Return [X, Y] of the center of cell containing provided text 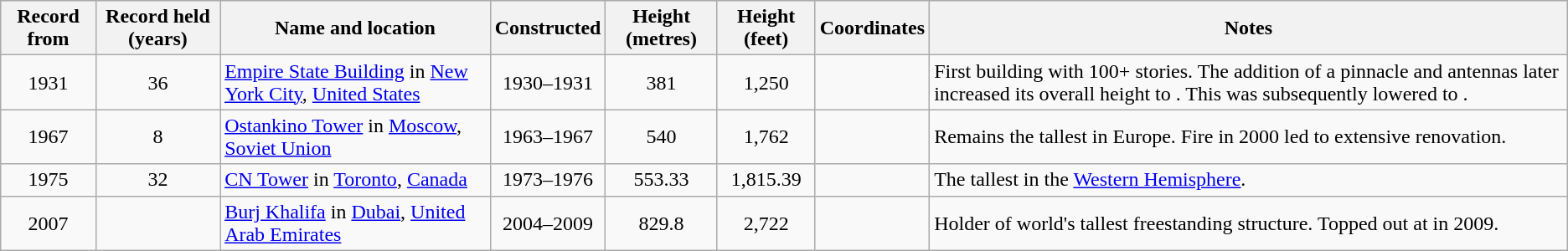
Remains the tallest in Europe. Fire in 2000 led to extensive renovation. [1249, 137]
1963–1967 [548, 137]
381 [662, 82]
1,762 [766, 137]
1973–1976 [548, 180]
First building with 100+ stories. The addition of a pinnacle and antennas later increased its overall height to . This was subsequently lowered to . [1249, 82]
The tallest in the Western Hemisphere. [1249, 180]
1,815.39 [766, 180]
32 [157, 180]
540 [662, 137]
Notes [1249, 28]
Holder of world's tallest freestanding structure. Topped out at in 2009. [1249, 223]
Height (feet) [766, 28]
2004–2009 [548, 223]
36 [157, 82]
Constructed [548, 28]
1930–1931 [548, 82]
1931 [49, 82]
Empire State Building in New York City, United States [355, 82]
829.8 [662, 223]
Height (metres) [662, 28]
Coordinates [872, 28]
CN Tower in Toronto, Canada [355, 180]
553.33 [662, 180]
2,722 [766, 223]
Burj Khalifa in Dubai, United Arab Emirates [355, 223]
1,250 [766, 82]
1967 [49, 137]
Record from [49, 28]
Record held (years) [157, 28]
2007 [49, 223]
1975 [49, 180]
Ostankino Tower in Moscow, Soviet Union [355, 137]
Name and location [355, 28]
8 [157, 137]
